Search for the cell housing the specified text and yield its (x, y) center coordinate. 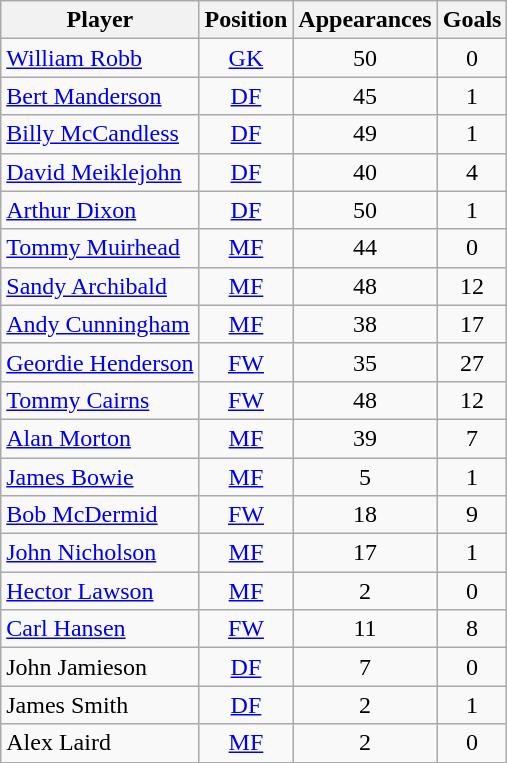
Carl Hansen (100, 629)
5 (365, 477)
Geordie Henderson (100, 362)
38 (365, 324)
Billy McCandless (100, 134)
40 (365, 172)
27 (472, 362)
49 (365, 134)
35 (365, 362)
Andy Cunningham (100, 324)
Tommy Muirhead (100, 248)
Alan Morton (100, 438)
William Robb (100, 58)
Goals (472, 20)
8 (472, 629)
Bert Manderson (100, 96)
9 (472, 515)
Alex Laird (100, 743)
Position (246, 20)
11 (365, 629)
44 (365, 248)
James Bowie (100, 477)
Sandy Archibald (100, 286)
Tommy Cairns (100, 400)
Player (100, 20)
Hector Lawson (100, 591)
GK (246, 58)
39 (365, 438)
John Nicholson (100, 553)
James Smith (100, 705)
18 (365, 515)
4 (472, 172)
John Jamieson (100, 667)
Arthur Dixon (100, 210)
David Meiklejohn (100, 172)
45 (365, 96)
Appearances (365, 20)
Bob McDermid (100, 515)
